Detect which cell encompasses the target text, then output its [x, y] center coordinate. 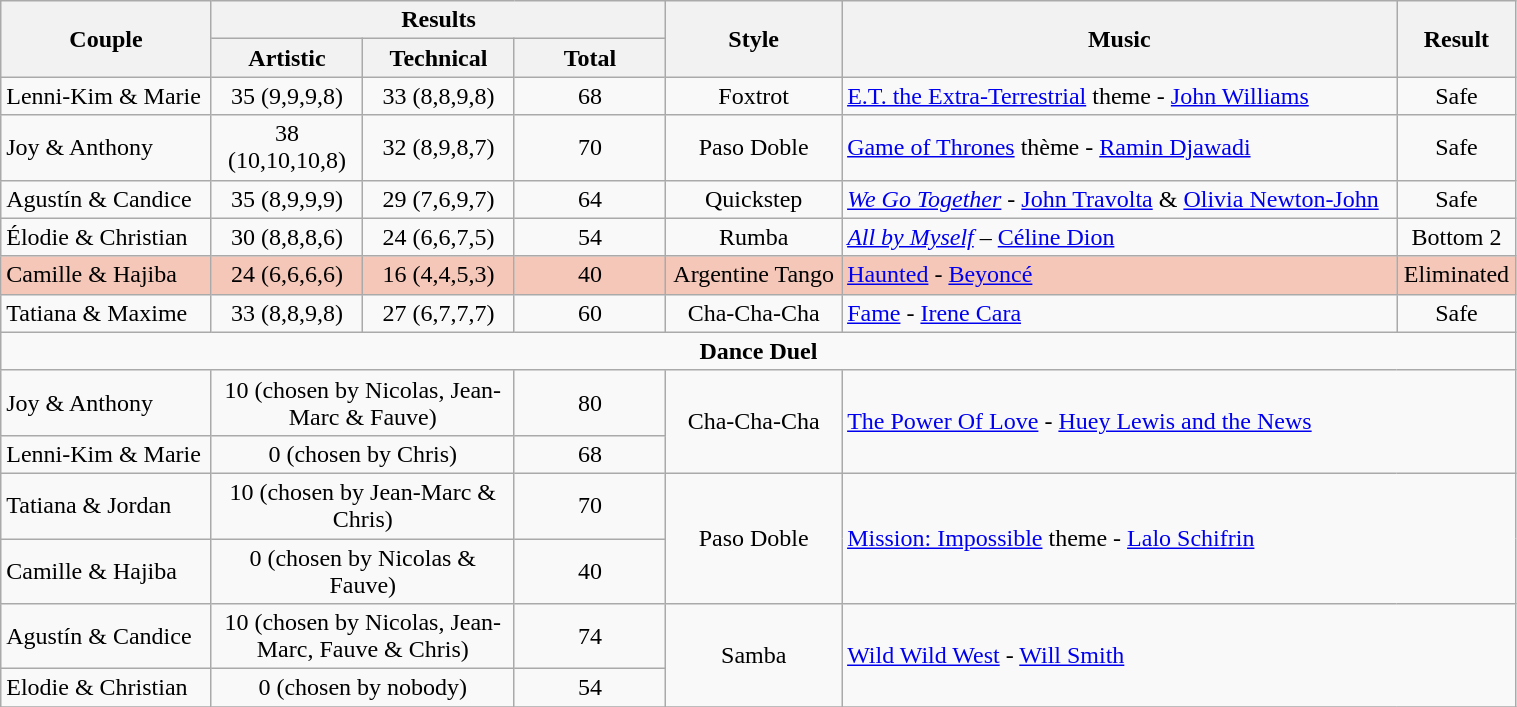
All by Myself – Céline Dion [1120, 237]
Couple [106, 39]
35 (8,9,9,9) [287, 199]
Game of Thrones thème - Ramin Djawadi [1120, 148]
Result [1456, 39]
24 (6,6,7,5) [439, 237]
60 [590, 313]
27 (6,7,7,7) [439, 313]
Haunted - Beyoncé [1120, 275]
Samba [754, 656]
16 (4,4,5,3) [439, 275]
Argentine Tango [754, 275]
E.T. the Extra-Terrestrial theme - John Williams [1120, 96]
10 (chosen by Nicolas, Jean-Marc & Fauve) [362, 402]
Eliminated [1456, 275]
Tatiana & Maxime [106, 313]
Élodie & Christian [106, 237]
0 (chosen by Nicolas & Fauve) [362, 570]
Tatiana & Jordan [106, 506]
Fame - Irene Cara [1120, 313]
24 (6,6,6,6) [287, 275]
Artistic [287, 58]
Quickstep [754, 199]
35 (9,9,9,8) [287, 96]
The Power Of Love - Huey Lewis and the News [1179, 422]
64 [590, 199]
Technical [439, 58]
38 (10,10,10,8) [287, 148]
Results [438, 20]
Mission: Impossible theme - Lalo Schifrin [1179, 538]
Foxtrot [754, 96]
Total [590, 58]
30 (8,8,8,6) [287, 237]
0 (chosen by Chris) [362, 454]
Style [754, 39]
Wild Wild West - Will Smith [1179, 656]
80 [590, 402]
10 (chosen by Nicolas, Jean-Marc, Fauve & Chris) [362, 636]
Rumba [754, 237]
32 (8,9,8,7) [439, 148]
Music [1120, 39]
Elodie & Christian [106, 688]
10 (chosen by Jean-Marc & Chris) [362, 506]
Dance Duel [758, 351]
0 (chosen by nobody) [362, 688]
Bottom 2 [1456, 237]
We Go Together - John Travolta & Olivia Newton-John [1120, 199]
29 (7,6,9,7) [439, 199]
74 [590, 636]
